For the text-containing cell, return its midpoint in (x, y) coordinate format. 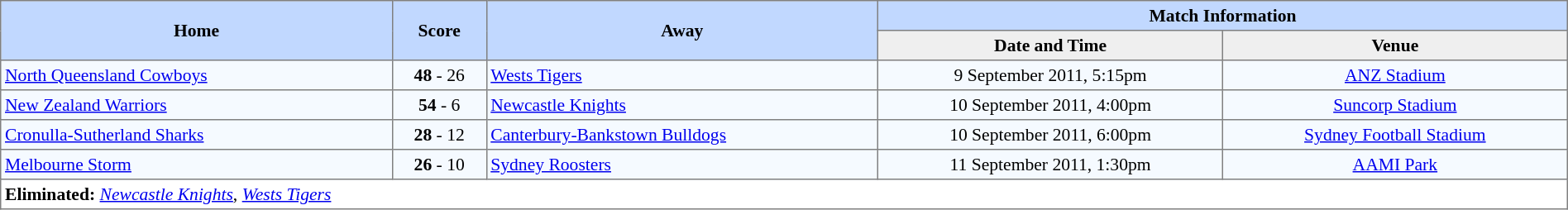
26 - 10 (439, 165)
North Queensland Cowboys (197, 75)
54 - 6 (439, 105)
Date and Time (1050, 45)
Venue (1394, 45)
10 September 2011, 4:00pm (1050, 105)
Wests Tigers (682, 75)
Match Information (1223, 16)
New Zealand Warriors (197, 105)
48 - 26 (439, 75)
Sydney Football Stadium (1394, 135)
Suncorp Stadium (1394, 105)
ANZ Stadium (1394, 75)
Away (682, 31)
Home (197, 31)
AAMI Park (1394, 165)
Melbourne Storm (197, 165)
11 September 2011, 1:30pm (1050, 165)
Cronulla-Sutherland Sharks (197, 135)
9 September 2011, 5:15pm (1050, 75)
Canterbury-Bankstown Bulldogs (682, 135)
Score (439, 31)
Sydney Roosters (682, 165)
28 - 12 (439, 135)
Eliminated: Newcastle Knights, Wests Tigers (784, 194)
Newcastle Knights (682, 105)
10 September 2011, 6:00pm (1050, 135)
